Scan for the cell matching the given text and deliver its (X, Y) coordinate at center. 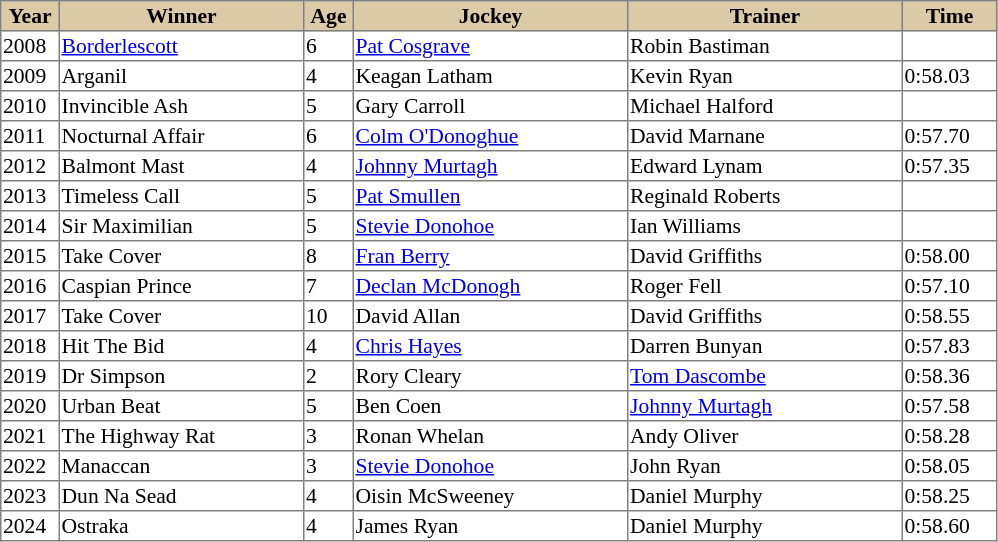
Caspian Prince (181, 286)
Ben Coen (490, 406)
Invincible Ash (181, 106)
David Marnane (765, 136)
Chris Hayes (490, 346)
0:57.83 (949, 346)
2011 (30, 136)
Jockey (490, 16)
2014 (30, 226)
Fran Berry (490, 256)
Hit The Bid (181, 346)
0:58.60 (949, 526)
0:58.55 (949, 316)
Rory Cleary (490, 376)
2019 (30, 376)
2021 (30, 436)
Edward Lynam (765, 166)
Age (329, 16)
Winner (181, 16)
2012 (30, 166)
2023 (30, 496)
2013 (30, 196)
0:58.25 (949, 496)
0:58.28 (949, 436)
0:57.58 (949, 406)
Kevin Ryan (765, 76)
Balmont Mast (181, 166)
Dun Na Sead (181, 496)
Arganil (181, 76)
2010 (30, 106)
David Allan (490, 316)
10 (329, 316)
Ronan Whelan (490, 436)
2015 (30, 256)
Ostraka (181, 526)
Colm O'Donoghue (490, 136)
Roger Fell (765, 286)
Keagan Latham (490, 76)
Oisin McSweeney (490, 496)
Urban Beat (181, 406)
Borderlescott (181, 46)
0:57.10 (949, 286)
Andy Oliver (765, 436)
Timeless Call (181, 196)
Manaccan (181, 466)
Declan McDonogh (490, 286)
Pat Smullen (490, 196)
The Highway Rat (181, 436)
7 (329, 286)
0:58.36 (949, 376)
Sir Maximilian (181, 226)
0:58.00 (949, 256)
Robin Bastiman (765, 46)
2 (329, 376)
Gary Carroll (490, 106)
2008 (30, 46)
Time (949, 16)
Reginald Roberts (765, 196)
Tom Dascombe (765, 376)
2018 (30, 346)
2016 (30, 286)
2009 (30, 76)
Pat Cosgrave (490, 46)
John Ryan (765, 466)
2020 (30, 406)
Ian Williams (765, 226)
James Ryan (490, 526)
0:58.03 (949, 76)
0:57.35 (949, 166)
2017 (30, 316)
Nocturnal Affair (181, 136)
Dr Simpson (181, 376)
2024 (30, 526)
2022 (30, 466)
0:57.70 (949, 136)
Trainer (765, 16)
Year (30, 16)
Darren Bunyan (765, 346)
0:58.05 (949, 466)
8 (329, 256)
Michael Halford (765, 106)
